Find where the given text appears and provide that cell's center as (X, Y) coordinate. 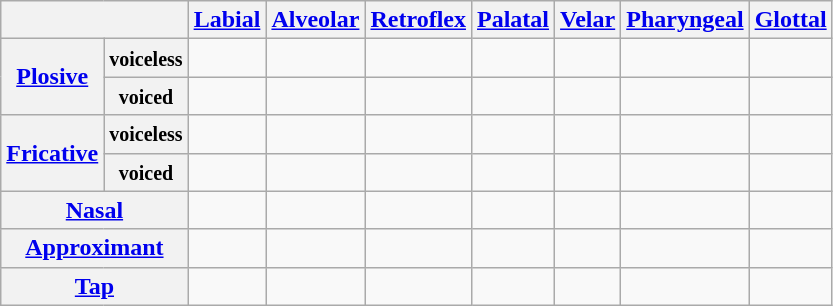
Retroflex (418, 20)
Fricative (52, 153)
Palatal (512, 20)
Glottal (790, 20)
Nasal (94, 210)
Approximant (94, 248)
Labial (227, 20)
Pharyngeal (685, 20)
Alveolar (316, 20)
Velar (588, 20)
Plosive (52, 77)
Tap (94, 286)
